Scan for the cell matching the given text and deliver its (x, y) coordinate at center. 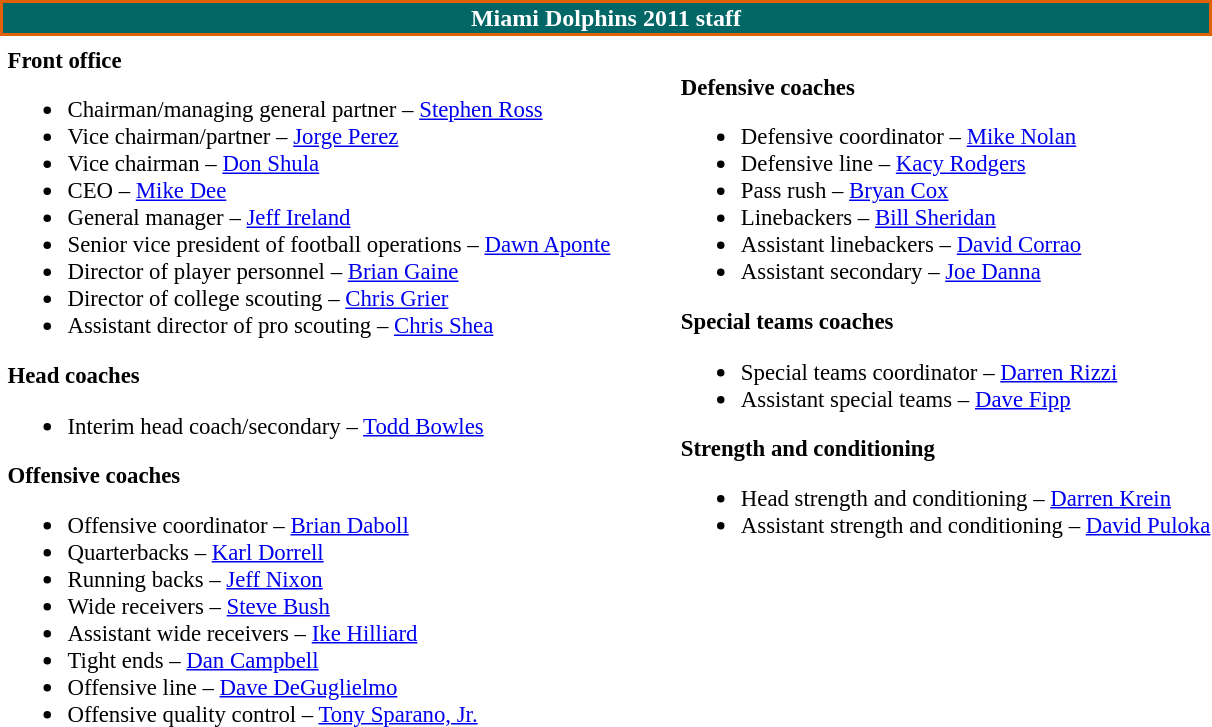
Miami Dolphins 2011 staff (606, 18)
